Search for the cell housing the specified text and yield its [x, y] center coordinate. 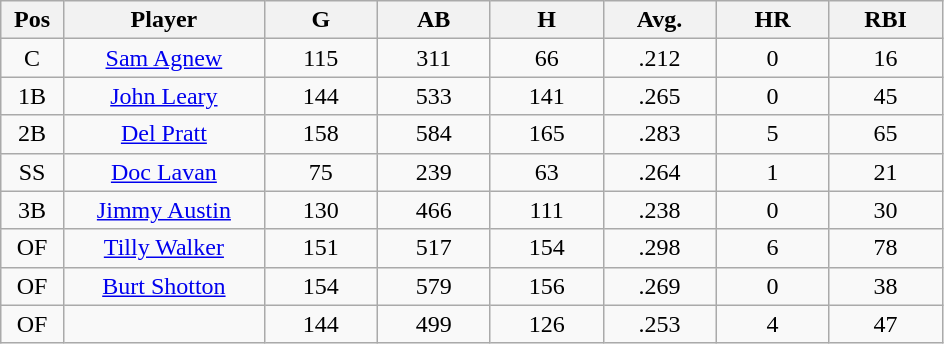
5 [772, 134]
311 [434, 58]
584 [434, 134]
38 [886, 286]
.298 [660, 248]
63 [546, 172]
Player [164, 20]
2B [32, 134]
66 [546, 58]
517 [434, 248]
Sam Agnew [164, 58]
Tilly Walker [164, 248]
126 [546, 324]
47 [886, 324]
HR [772, 20]
466 [434, 210]
165 [546, 134]
6 [772, 248]
Jimmy Austin [164, 210]
.269 [660, 286]
78 [886, 248]
239 [434, 172]
130 [320, 210]
75 [320, 172]
John Leary [164, 96]
45 [886, 96]
111 [546, 210]
SS [32, 172]
141 [546, 96]
.264 [660, 172]
G [320, 20]
16 [886, 58]
C [32, 58]
4 [772, 324]
Pos [32, 20]
3B [32, 210]
Burt Shotton [164, 286]
H [546, 20]
156 [546, 286]
AB [434, 20]
Doc Lavan [164, 172]
579 [434, 286]
1B [32, 96]
RBI [886, 20]
65 [886, 134]
Del Pratt [164, 134]
.283 [660, 134]
21 [886, 172]
.212 [660, 58]
.265 [660, 96]
1 [772, 172]
30 [886, 210]
.238 [660, 210]
533 [434, 96]
.253 [660, 324]
499 [434, 324]
158 [320, 134]
Avg. [660, 20]
115 [320, 58]
151 [320, 248]
